Provide the (X, Y) coordinate of the cell's center where the given text is located.  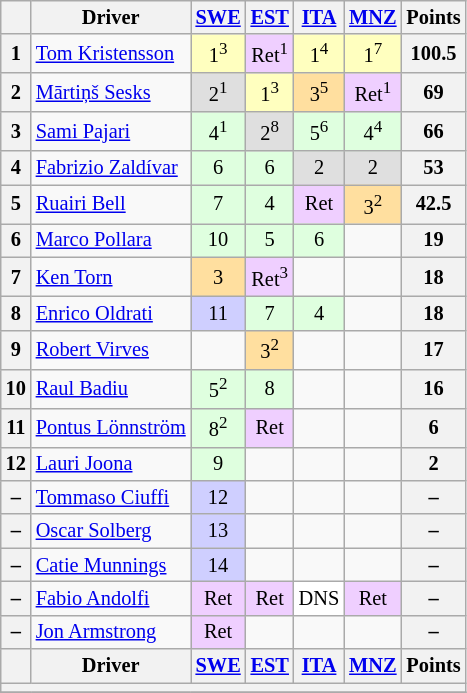
Raul Badiu (111, 388)
100.5 (433, 54)
42.5 (433, 204)
Pontus Lönnström (111, 428)
44 (372, 132)
Ken Torn (111, 276)
Marco Pollara (111, 240)
1 (16, 54)
Sami Pajari (111, 132)
Lauri Joona (111, 464)
53 (433, 168)
66 (433, 132)
Catie Munnings (111, 565)
Ruairi Bell (111, 204)
19 (433, 240)
Ret3 (270, 276)
28 (270, 132)
69 (433, 92)
Enrico Oldrati (111, 313)
Tommaso Ciuffi (111, 497)
Jon Armstrong (111, 632)
Fabio Andolfi (111, 598)
21 (218, 92)
Mārtiņš Sesks (111, 92)
DNS (319, 598)
52 (218, 388)
Tom Kristensson (111, 54)
82 (218, 428)
Fabrizio Zaldívar (111, 168)
56 (319, 132)
35 (319, 92)
Oscar Solberg (111, 531)
41 (218, 132)
Robert Virves (111, 350)
16 (433, 388)
